Provide the (X, Y) coordinate of the cell's center where the given text is located.  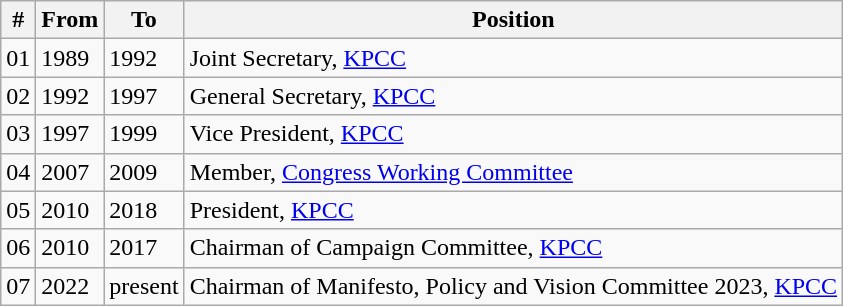
President, KPCC (513, 210)
Joint Secretary, KPCC (513, 58)
2009 (144, 172)
Chairman of Campaign Committee, KPCC (513, 248)
General Secretary, KPCC (513, 96)
1989 (70, 58)
07 (18, 286)
06 (18, 248)
present (144, 286)
2022 (70, 286)
From (70, 20)
# (18, 20)
Position (513, 20)
2007 (70, 172)
To (144, 20)
03 (18, 134)
05 (18, 210)
04 (18, 172)
Chairman of Manifesto, Policy and Vision Committee 2023, KPCC (513, 286)
1999 (144, 134)
Vice President, KPCC (513, 134)
2017 (144, 248)
02 (18, 96)
2018 (144, 210)
01 (18, 58)
Member, Congress Working Committee (513, 172)
